Search for the cell housing the specified text and yield its (x, y) center coordinate. 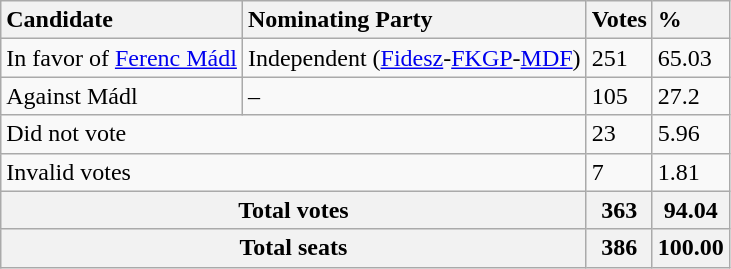
251 (619, 58)
7 (619, 172)
– (414, 96)
363 (619, 210)
1.81 (690, 172)
Against Mádl (122, 96)
27.2 (690, 96)
Votes (619, 20)
In favor of Ferenc Mádl (122, 58)
Nominating Party (414, 20)
94.04 (690, 210)
23 (619, 134)
100.00 (690, 248)
65.03 (690, 58)
Invalid votes (294, 172)
Candidate (122, 20)
Did not vote (294, 134)
Total votes (294, 210)
5.96 (690, 134)
Independent (Fidesz-FKGP-MDF) (414, 58)
386 (619, 248)
% (690, 20)
Total seats (294, 248)
105 (619, 96)
